Capture the cell that displays the provided text and extract its (X, Y) central coordinate. 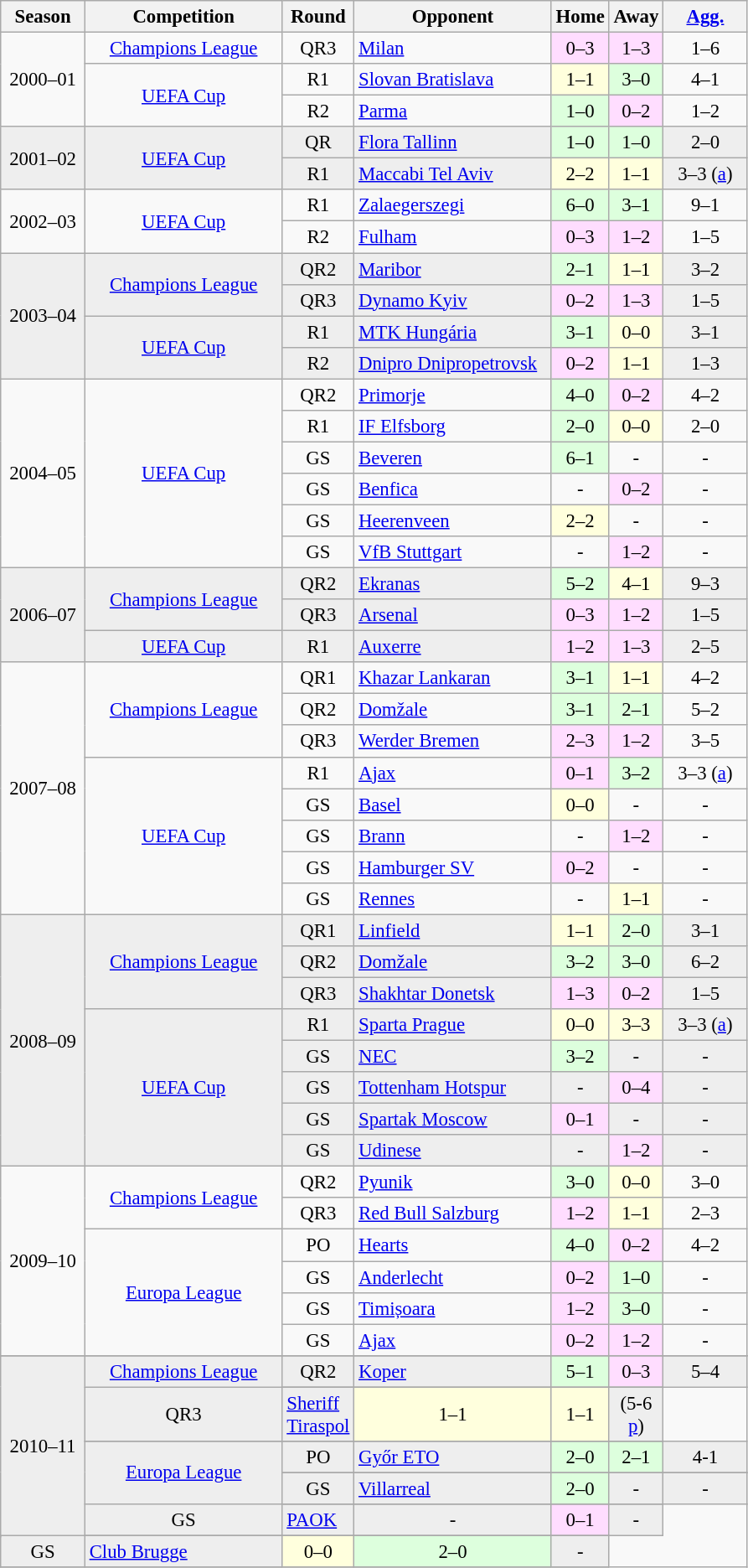
9–1 (705, 205)
Linfield (453, 930)
2004–05 (44, 474)
Shakhtar Donetsk (453, 993)
Dynamo Kyiv (453, 300)
Villarreal (453, 1488)
2001–02 (44, 158)
2003–04 (44, 316)
6–1 (580, 458)
Timișoara (453, 1308)
Benfica (453, 489)
Auxerre (453, 647)
2009–10 (44, 1261)
Koper (453, 1371)
Season (44, 17)
Agg. (705, 17)
Brann (453, 836)
MTK Hungária (453, 332)
9–3 (705, 584)
Basel (453, 805)
Győr ETO (453, 1457)
Werder Bremen (453, 742)
2000–01 (44, 80)
1–6 (705, 49)
(5-6 p) (637, 1415)
Arsenal (453, 615)
Udinese (453, 1151)
Round (318, 17)
Beveren (453, 458)
Away (637, 17)
Fulham (453, 237)
Dnipro Dnipropetrovsk (453, 363)
Rennes (453, 899)
0–4 (637, 1088)
PAOK (318, 1520)
Flora Tallinn (453, 142)
Zalaegerszegi (453, 205)
VfB Stuttgart (453, 552)
4-1 (705, 1457)
Red Bull Salzburg (453, 1214)
Home (580, 17)
Spartak Moscow (453, 1120)
2–5 (705, 647)
5–4 (705, 1371)
Hamburger SV (453, 867)
3–3 (637, 1025)
Hearts (453, 1245)
QR (318, 142)
Khazar Lankaran (453, 678)
2010–11 (44, 1445)
Primorje (453, 395)
Anderlecht (453, 1277)
Heerenveen (453, 520)
Sheriff Tiraspol (318, 1415)
Competition (183, 17)
Milan (453, 49)
Maccabi Tel Aviv (453, 174)
3–5 (705, 742)
Slovan Bratislava (453, 80)
2002–03 (44, 221)
Ekranas (453, 584)
2007–08 (44, 788)
6–0 (580, 205)
Opponent (453, 17)
Club Brugge (183, 1551)
Parma (453, 111)
6–2 (705, 962)
Tottenham Hotspur (453, 1088)
2006–07 (44, 615)
Sparta Prague (453, 1025)
5–1 (580, 1371)
Pyunik (453, 1182)
NEC (453, 1057)
2008–09 (44, 1041)
Maribor (453, 269)
IF Elfsborg (453, 427)
